Pinpoint the cell where the given text exists, returning its [x, y] midpoint coordinate. 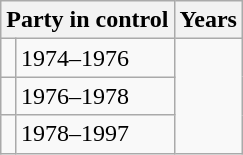
1978–1997 [94, 134]
Years [208, 20]
Party in control [88, 20]
1974–1976 [94, 58]
1976–1978 [94, 96]
